Return (X, Y) of the center of cell containing provided text 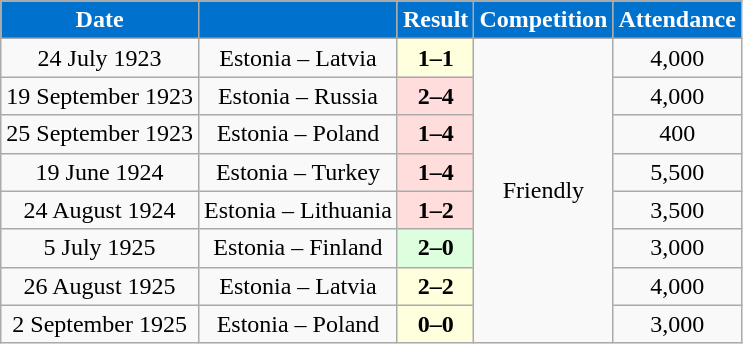
Estonia – Turkey (298, 172)
2 September 1925 (100, 324)
2–2 (435, 286)
2–0 (435, 248)
1–1 (435, 58)
Result (435, 20)
19 June 1924 (100, 172)
1–2 (435, 210)
19 September 1923 (100, 96)
24 July 1923 (100, 58)
Attendance (677, 20)
0–0 (435, 324)
26 August 1925 (100, 286)
5 July 1925 (100, 248)
3,500 (677, 210)
5,500 (677, 172)
Estonia – Finland (298, 248)
Date (100, 20)
400 (677, 134)
25 September 1923 (100, 134)
Friendly (544, 191)
Estonia – Russia (298, 96)
2–4 (435, 96)
24 August 1924 (100, 210)
Estonia – Lithuania (298, 210)
Competition (544, 20)
